Pinpoint the cell where the given text exists, returning its (X, Y) midpoint coordinate. 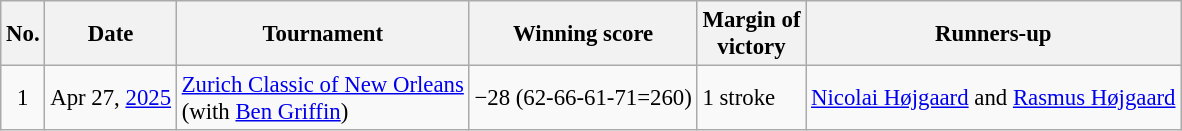
Nicolai Højgaard and Rasmus Højgaard (994, 98)
−28 (62-66-61-71=260) (583, 98)
1 stroke (752, 98)
1 (23, 98)
Runners-up (994, 34)
Apr 27, 2025 (110, 98)
Zurich Classic of New Orleans(with Ben Griffin) (322, 98)
Date (110, 34)
Winning score (583, 34)
Tournament (322, 34)
No. (23, 34)
Margin ofvictory (752, 34)
